Return the (x, y) coordinate for the center point of the cell that contains the specified text.  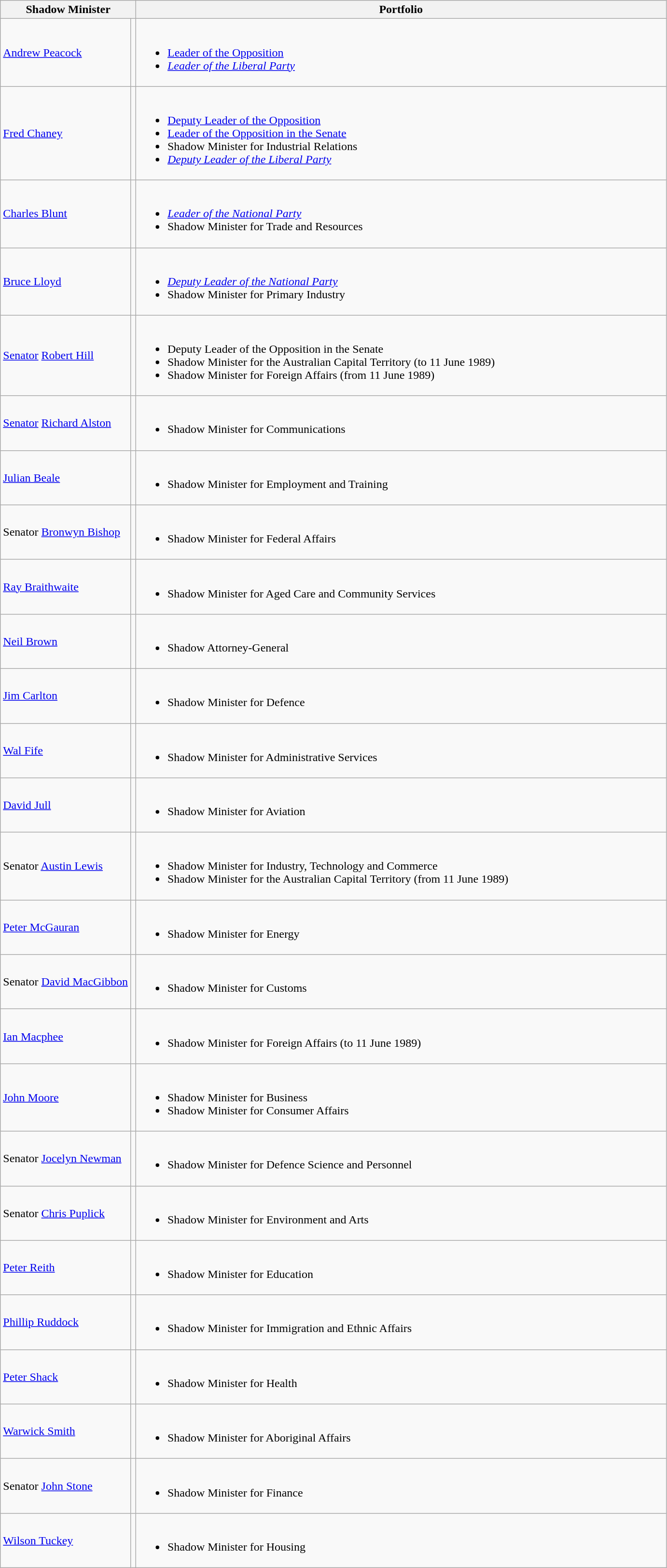
Shadow Minister for Aged Care and Community Services (401, 587)
Portfolio (401, 10)
Shadow Attorney-General (401, 641)
Julian Beale (66, 478)
Shadow Minister for Industry, Technology and CommerceShadow Minister for the Australian Capital Territory (from 11 June 1989) (401, 866)
Senator Richard Alston (66, 423)
Shadow Minister for Energy (401, 928)
Jim Carlton (66, 696)
Shadow Minister for Customs (401, 982)
Leader of the National PartyShadow Minister for Trade and Resources (401, 214)
Shadow Minister for BusinessShadow Minister for Consumer Affairs (401, 1097)
Shadow Minister for Defence Science and Personnel (401, 1158)
Shadow Minister for Environment and Arts (401, 1213)
Shadow Minister for Employment and Training (401, 478)
Shadow Minister for Aviation (401, 805)
Shadow Minister for Foreign Affairs (to 11 June 1989) (401, 1037)
Senator Austin Lewis (66, 866)
Shadow Minister for Defence (401, 696)
Andrew Peacock (66, 53)
Warwick Smith (66, 1431)
Peter Shack (66, 1376)
Leader of the OppositionLeader of the Liberal Party (401, 53)
Senator Jocelyn Newman (66, 1158)
Shadow Minister for Housing (401, 1540)
Charles Blunt (66, 214)
Senator John Stone (66, 1485)
Fred Chaney (66, 133)
Ray Braithwaite (66, 587)
Phillip Ruddock (66, 1322)
Shadow Minister for Finance (401, 1485)
Ian Macphee (66, 1037)
Peter Reith (66, 1267)
Senator Robert Hill (66, 355)
Shadow Minister for Immigration and Ethnic Affairs (401, 1322)
Deputy Leader of the National PartyShadow Minister for Primary Industry (401, 281)
John Moore (66, 1097)
Bruce Lloyd (66, 281)
Senator David MacGibbon (66, 982)
Shadow Minister for Administrative Services (401, 750)
Senator Chris Puplick (66, 1213)
Shadow Minister (69, 10)
Shadow Minister for Federal Affairs (401, 532)
Peter McGauran (66, 928)
Shadow Minister for Health (401, 1376)
Shadow Minister for Aboriginal Affairs (401, 1431)
Shadow Minister for Communications (401, 423)
Neil Brown (66, 641)
Shadow Minister for Education (401, 1267)
Deputy Leader of the OppositionLeader of the Opposition in the SenateShadow Minister for Industrial RelationsDeputy Leader of the Liberal Party (401, 133)
Wilson Tuckey (66, 1540)
David Jull (66, 805)
Senator Bronwyn Bishop (66, 532)
Wal Fife (66, 750)
